Extract the [X, Y] coordinate from the center of the cell holding the provided text.  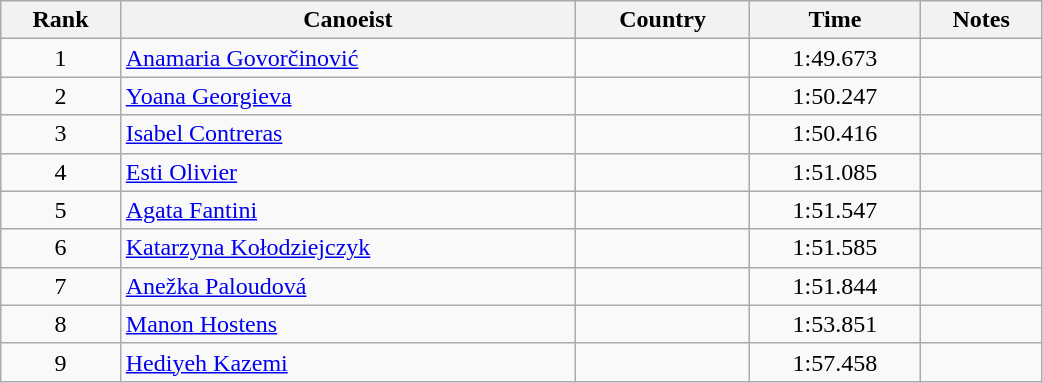
Time [836, 20]
Hediyeh Kazemi [348, 362]
2 [61, 96]
6 [61, 248]
Isabel Contreras [348, 134]
Manon Hostens [348, 324]
1:51.085 [836, 172]
Rank [61, 20]
1:51.547 [836, 210]
Anamaria Govorčinović [348, 58]
Agata Fantini [348, 210]
Yoana Georgieva [348, 96]
4 [61, 172]
1 [61, 58]
1:53.851 [836, 324]
7 [61, 286]
1:49.673 [836, 58]
Notes [981, 20]
Country [663, 20]
Anežka Paloudová [348, 286]
Esti Olivier [348, 172]
1:50.247 [836, 96]
Katarzyna Kołodziejczyk [348, 248]
1:50.416 [836, 134]
Canoeist [348, 20]
1:51.585 [836, 248]
5 [61, 210]
1:57.458 [836, 362]
9 [61, 362]
8 [61, 324]
3 [61, 134]
1:51.844 [836, 286]
